Capture the cell that displays the provided text and extract its [x, y] central coordinate. 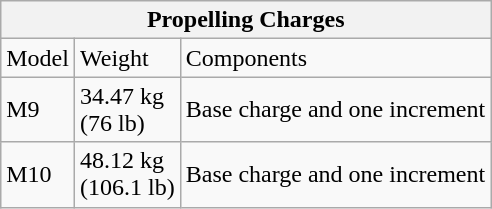
Propelling Charges [246, 20]
Weight [127, 58]
M9 [38, 110]
Components [335, 58]
48.12 kg(106.1 lb) [127, 174]
M10 [38, 174]
34.47 kg(76 lb) [127, 110]
Model [38, 58]
